For the text-containing cell, return its midpoint in (x, y) coordinate format. 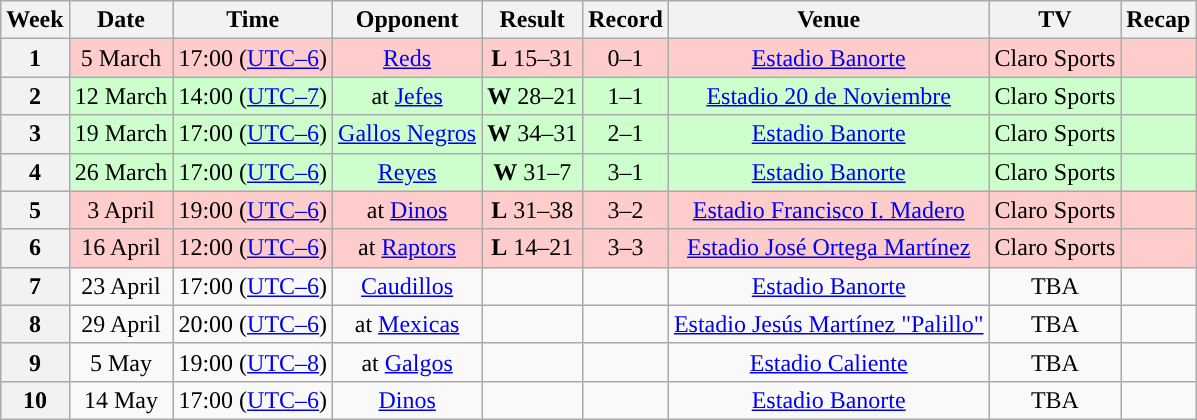
4 (35, 172)
19 March (121, 134)
12:00 (UTC–6) (253, 248)
Estadio Caliente (828, 362)
19:00 (UTC–6) (253, 210)
Reyes (408, 172)
TV (1055, 20)
5 March (121, 58)
3–1 (626, 172)
5 (35, 210)
Estadio 20 de Noviembre (828, 96)
5 May (121, 362)
29 April (121, 324)
Estadio José Ortega Martínez (828, 248)
26 March (121, 172)
L 31–38 (532, 210)
at Raptors (408, 248)
Week (35, 20)
W 34–31 (532, 134)
12 March (121, 96)
1–1 (626, 96)
L 14–21 (532, 248)
14 May (121, 400)
9 (35, 362)
Result (532, 20)
8 (35, 324)
W 31–7 (532, 172)
0–1 (626, 58)
16 April (121, 248)
Estadio Jesús Martínez "Palillo" (828, 324)
1 (35, 58)
L 15–31 (532, 58)
Caudillos (408, 286)
10 (35, 400)
7 (35, 286)
Recap (1158, 20)
2 (35, 96)
3 (35, 134)
Gallos Negros (408, 134)
20:00 (UTC–6) (253, 324)
6 (35, 248)
at Dinos (408, 210)
W 28–21 (532, 96)
23 April (121, 286)
3–3 (626, 248)
at Jefes (408, 96)
3 April (121, 210)
Reds (408, 58)
Estadio Francisco I. Madero (828, 210)
at Galgos (408, 362)
Dinos (408, 400)
Time (253, 20)
Venue (828, 20)
at Mexicas (408, 324)
Date (121, 20)
Opponent (408, 20)
Record (626, 20)
2–1 (626, 134)
3–2 (626, 210)
14:00 (UTC–7) (253, 96)
19:00 (UTC–8) (253, 362)
